For the text-containing cell, return its midpoint in (X, Y) coordinate format. 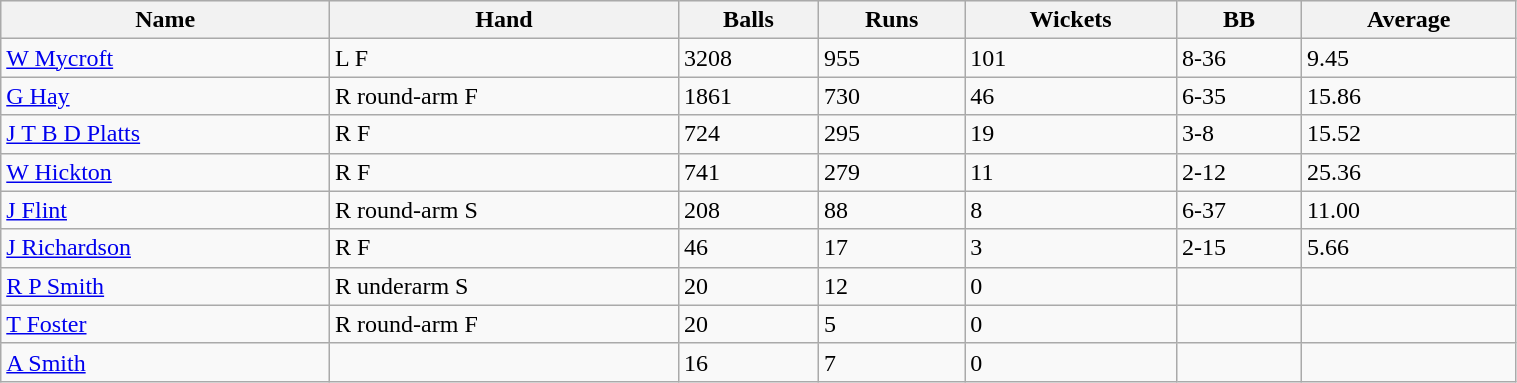
741 (748, 172)
W Mycroft (166, 58)
T Foster (166, 324)
6-37 (1238, 210)
J T B D Platts (166, 134)
15.52 (1408, 134)
88 (892, 210)
W Hickton (166, 172)
25.36 (1408, 172)
279 (892, 172)
BB (1238, 20)
J Richardson (166, 248)
Hand (504, 20)
Runs (892, 20)
3-8 (1238, 134)
5 (892, 324)
J Flint (166, 210)
11.00 (1408, 210)
R P Smith (166, 286)
3 (1071, 248)
G Hay (166, 96)
16 (748, 362)
12 (892, 286)
208 (748, 210)
R round-arm S (504, 210)
1861 (748, 96)
Balls (748, 20)
11 (1071, 172)
724 (748, 134)
L F (504, 58)
955 (892, 58)
3208 (748, 58)
101 (1071, 58)
6-35 (1238, 96)
295 (892, 134)
15.86 (1408, 96)
Wickets (1071, 20)
19 (1071, 134)
A Smith (166, 362)
730 (892, 96)
8-36 (1238, 58)
9.45 (1408, 58)
2-12 (1238, 172)
Average (1408, 20)
7 (892, 362)
5.66 (1408, 248)
R underarm S (504, 286)
17 (892, 248)
2-15 (1238, 248)
8 (1071, 210)
Name (166, 20)
